Output the [x, y] coordinate of the center of the cell containing the given text.  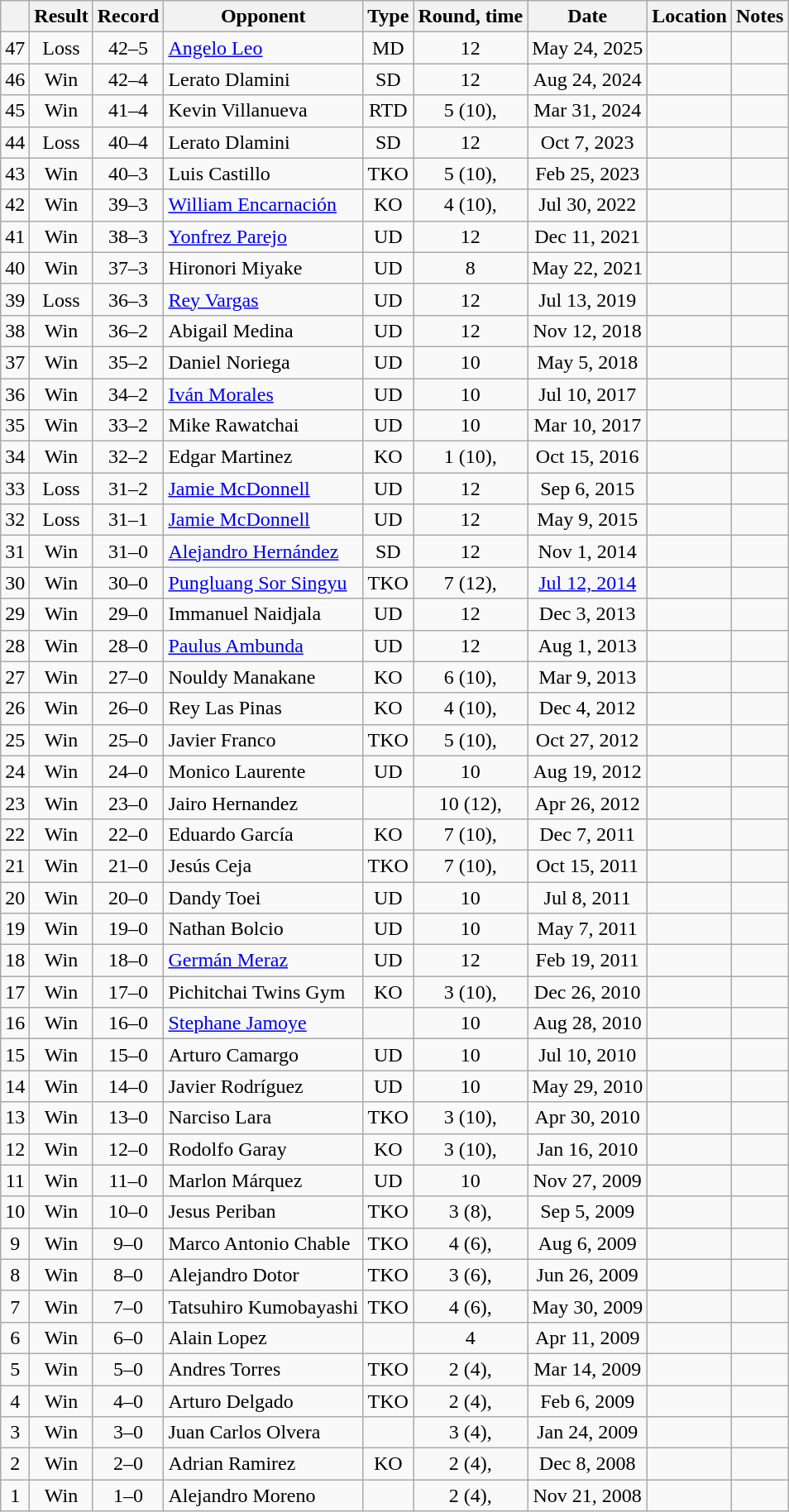
39–3 [128, 205]
Jun 26, 2009 [587, 1275]
Aug 1, 2013 [587, 646]
Notes [759, 17]
45 [15, 111]
Yonfrez Parejo [263, 236]
6–0 [128, 1338]
19 [15, 929]
Nathan Bolcio [263, 929]
Feb 6, 2009 [587, 1401]
11–0 [128, 1181]
Immanuel Naidjala [263, 614]
Narciso Lara [263, 1118]
Jan 24, 2009 [587, 1433]
35 [15, 426]
Result [61, 17]
36–2 [128, 331]
18 [15, 961]
3 [15, 1433]
Aug 19, 2012 [587, 771]
Kevin Villanueva [263, 111]
21–0 [128, 866]
36–3 [128, 299]
26–0 [128, 708]
25–0 [128, 740]
Germán Meraz [263, 961]
Adrian Ramirez [263, 1464]
15–0 [128, 1055]
16–0 [128, 1023]
Location [690, 17]
32–2 [128, 457]
30–0 [128, 583]
Dec 7, 2011 [587, 834]
Sep 6, 2015 [587, 489]
Jul 10, 2010 [587, 1055]
Abigail Medina [263, 331]
3–0 [128, 1433]
38–3 [128, 236]
Nov 1, 2014 [587, 551]
26 [15, 708]
Andres Torres [263, 1369]
Nouldy Manakane [263, 677]
13 [15, 1118]
Aug 6, 2009 [587, 1243]
May 30, 2009 [587, 1306]
27–0 [128, 677]
Oct 7, 2023 [587, 142]
35–2 [128, 362]
Alejandro Hernández [263, 551]
Nov 12, 2018 [587, 331]
Dec 4, 2012 [587, 708]
Date [587, 17]
24 [15, 771]
38 [15, 331]
3 (4), [471, 1433]
Apr 11, 2009 [587, 1338]
31–2 [128, 489]
Jesús Ceja [263, 866]
5 [15, 1369]
May 5, 2018 [587, 362]
Record [128, 17]
Apr 26, 2012 [587, 803]
Rodolfo Garay [263, 1149]
Aug 28, 2010 [587, 1023]
Dandy Toei [263, 897]
Eduardo García [263, 834]
Angelo Leo [263, 48]
MD [389, 48]
Edgar Martinez [263, 457]
Jan 16, 2010 [587, 1149]
19–0 [128, 929]
Aug 24, 2024 [587, 79]
Jul 10, 2017 [587, 394]
Feb 25, 2023 [587, 174]
Javier Rodríguez [263, 1086]
33 [15, 489]
Feb 19, 2011 [587, 961]
Monico Laurente [263, 771]
May 9, 2015 [587, 520]
22 [15, 834]
20 [15, 897]
Jesus Periban [263, 1212]
29 [15, 614]
Type [389, 17]
43 [15, 174]
32 [15, 520]
29–0 [128, 614]
30 [15, 583]
1 (10), [471, 457]
36 [15, 394]
8–0 [128, 1275]
1–0 [128, 1495]
RTD [389, 111]
37 [15, 362]
Mar 31, 2024 [587, 111]
2 [15, 1464]
37–3 [128, 268]
44 [15, 142]
3 (8), [471, 1212]
21 [15, 866]
Dec 11, 2021 [587, 236]
Sep 5, 2009 [587, 1212]
5–0 [128, 1369]
Marco Antonio Chable [263, 1243]
Marlon Márquez [263, 1181]
31–0 [128, 551]
Mar 10, 2017 [587, 426]
4–0 [128, 1401]
Dec 3, 2013 [587, 614]
27 [15, 677]
42–4 [128, 79]
Dec 26, 2010 [587, 992]
17 [15, 992]
Alejandro Moreno [263, 1495]
24–0 [128, 771]
31 [15, 551]
Juan Carlos Olvera [263, 1433]
Pichitchai Twins Gym [263, 992]
10–0 [128, 1212]
May 29, 2010 [587, 1086]
34–2 [128, 394]
3 (6), [471, 1275]
Jairo Hernandez [263, 803]
Jul 30, 2022 [587, 205]
Apr 30, 2010 [587, 1118]
47 [15, 48]
9 [15, 1243]
41–4 [128, 111]
Pungluang Sor Singyu [263, 583]
23 [15, 803]
Dec 8, 2008 [587, 1464]
7–0 [128, 1306]
Iván Morales [263, 394]
Stephane Jamoye [263, 1023]
7 (12), [471, 583]
May 7, 2011 [587, 929]
14–0 [128, 1086]
6 [15, 1338]
23–0 [128, 803]
Rey Vargas [263, 299]
Alejandro Dotor [263, 1275]
18–0 [128, 961]
Arturo Delgado [263, 1401]
Javier Franco [263, 740]
22–0 [128, 834]
17–0 [128, 992]
25 [15, 740]
40–3 [128, 174]
15 [15, 1055]
6 (10), [471, 677]
16 [15, 1023]
7 [15, 1306]
41 [15, 236]
Mar 14, 2009 [587, 1369]
Luis Castillo [263, 174]
42–5 [128, 48]
40 [15, 268]
42 [15, 205]
Jul 13, 2019 [587, 299]
14 [15, 1086]
May 22, 2021 [587, 268]
31–1 [128, 520]
Oct 15, 2016 [587, 457]
40–4 [128, 142]
10 (12), [471, 803]
Hironori Miyake [263, 268]
Oct 27, 2012 [587, 740]
1 [15, 1495]
Tatsuhiro Kumobayashi [263, 1306]
Mar 9, 2013 [587, 677]
Paulus Ambunda [263, 646]
Arturo Camargo [263, 1055]
Jul 8, 2011 [587, 897]
Daniel Noriega [263, 362]
9–0 [128, 1243]
William Encarnación [263, 205]
34 [15, 457]
20–0 [128, 897]
May 24, 2025 [587, 48]
Mike Rawatchai [263, 426]
Oct 15, 2011 [587, 866]
13–0 [128, 1118]
Jul 12, 2014 [587, 583]
39 [15, 299]
Opponent [263, 17]
33–2 [128, 426]
Round, time [471, 17]
2–0 [128, 1464]
46 [15, 79]
Nov 27, 2009 [587, 1181]
Alain Lopez [263, 1338]
Nov 21, 2008 [587, 1495]
Rey Las Pinas [263, 708]
11 [15, 1181]
12–0 [128, 1149]
28–0 [128, 646]
28 [15, 646]
